Detect which cell encompasses the target text, then output its (x, y) center coordinate. 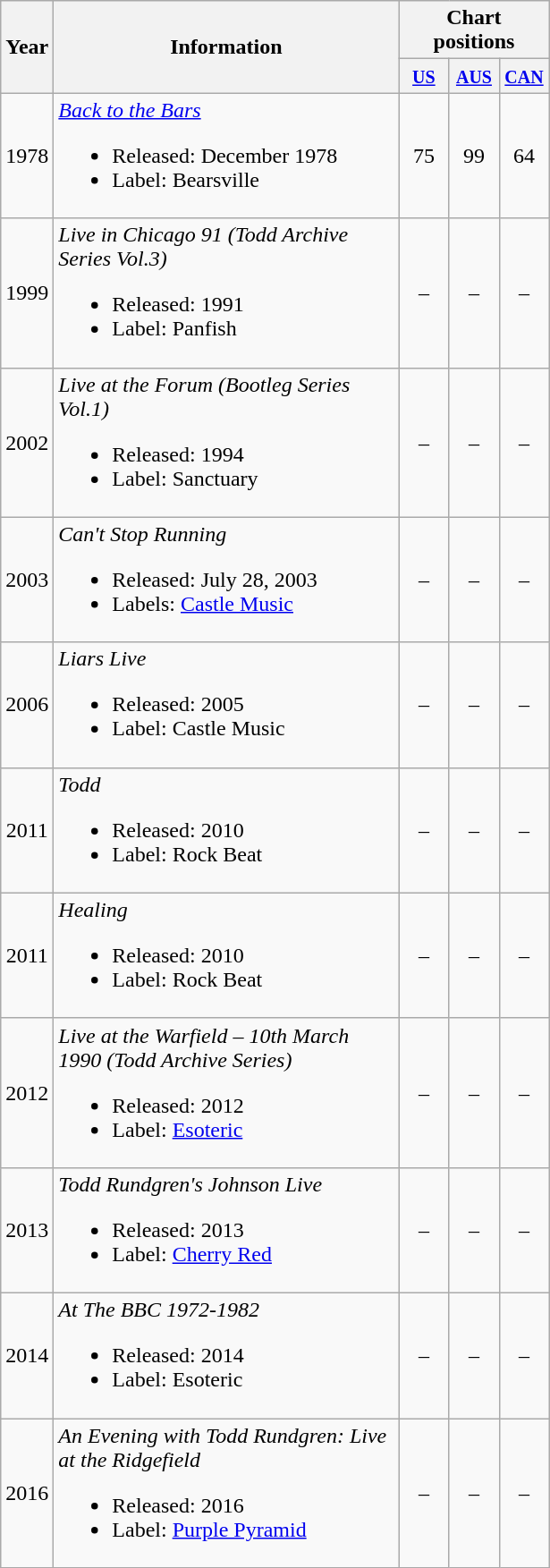
2014 (27, 1355)
Back to the BarsReleased: December 1978Label: Bearsville (226, 156)
64 (524, 156)
1978 (27, 156)
75 (424, 156)
2013 (27, 1230)
Live at the Warfield – 10th March 1990 (Todd Archive Series)Released: 2012Label: Esoteric (226, 1093)
1999 (27, 293)
US (424, 76)
At The BBC 1972-1982Released: 2014Label: Esoteric (226, 1355)
99 (474, 156)
2012 (27, 1093)
Live at the Forum (Bootleg Series Vol.1)Released: 1994Label: Sanctuary (226, 442)
HealingReleased: 2010Label: Rock Beat (226, 955)
An Evening with Todd Rundgren: Live at the RidgefieldReleased: 2016Label: Purple Pyramid (226, 1494)
2006 (27, 705)
Can't Stop RunningReleased: July 28, 2003Labels: Castle Music (226, 580)
AUS (474, 76)
CAN (524, 76)
2016 (27, 1494)
Chart positions (474, 30)
Information (226, 47)
Year (27, 47)
2002 (27, 442)
Liars LiveReleased: 2005Label: Castle Music (226, 705)
Live in Chicago 91 (Todd Archive Series Vol.3)Released: 1991Label: Panfish (226, 293)
2003 (27, 580)
Todd Rundgren's Johnson LiveReleased: 2013Label: Cherry Red (226, 1230)
ToddReleased: 2010Label: Rock Beat (226, 830)
